Search for the cell housing the specified text and yield its [x, y] center coordinate. 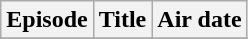
Episode [47, 20]
Title [122, 20]
Air date [200, 20]
